Return [x, y] of the center of cell containing provided text 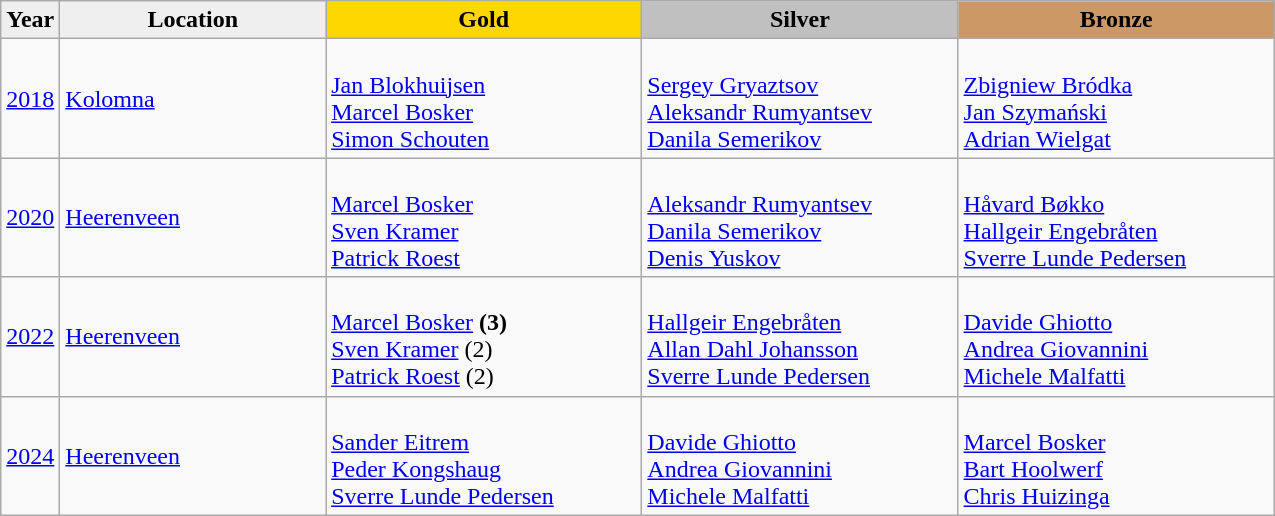
Aleksandr RumyantsevDanila SemerikovDenis Yuskov [800, 218]
Hallgeir EngebråtenAllan Dahl JohanssonSverre Lunde Pedersen [800, 336]
Marcel Bosker (3)Sven Kramer (2)Patrick Roest (2) [484, 336]
Year [30, 20]
Sander EitremPeder KongshaugSverre Lunde Pedersen [484, 456]
Gold [484, 20]
Marcel BoskerSven KramerPatrick Roest [484, 218]
Zbigniew BródkaJan SzymańskiAdrian Wielgat [1116, 98]
Marcel BoskerBart HoolwerfChris Huizinga [1116, 456]
Jan BlokhuijsenMarcel BoskerSimon Schouten [484, 98]
Kolomna [193, 98]
Location [193, 20]
Silver [800, 20]
2024 [30, 456]
Håvard BøkkoHallgeir EngebråtenSverre Lunde Pedersen [1116, 218]
2018 [30, 98]
2022 [30, 336]
2020 [30, 218]
Bronze [1116, 20]
Sergey GryaztsovAleksandr RumyantsevDanila Semerikov [800, 98]
